Return the (X, Y) coordinate for the center point of the cell that contains the specified text.  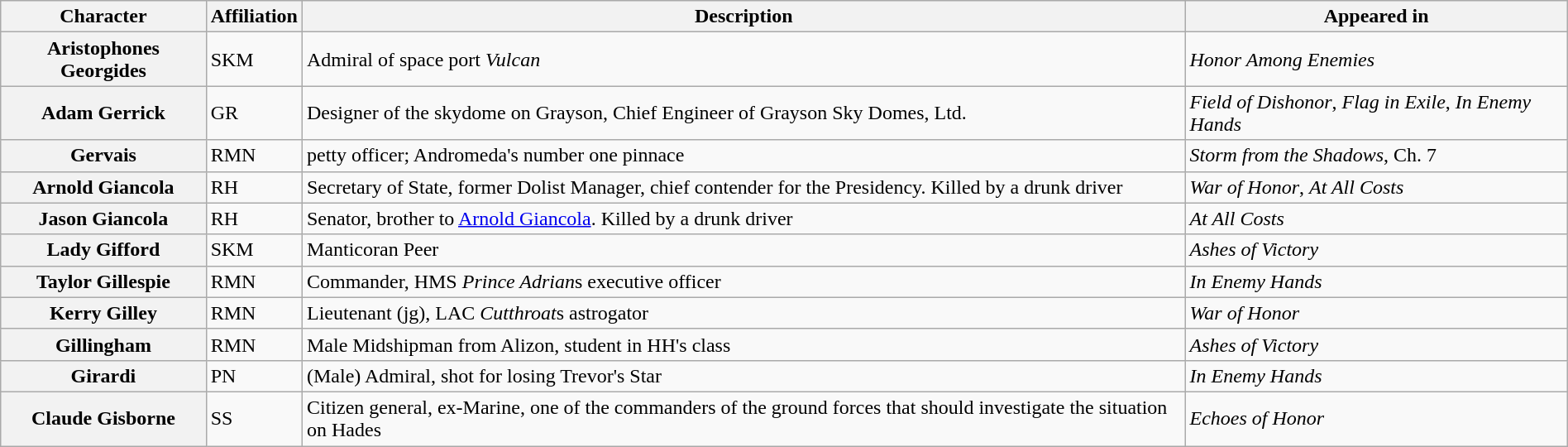
Lieutenant (jg), LAC Cutthroats astrogator (743, 313)
Girardi (103, 376)
Character (103, 17)
Storm from the Shadows, Ch. 7 (1376, 156)
GR (254, 113)
Arnold Giancola (103, 187)
PN (254, 376)
Citizen general, ex-Marine, one of the commanders of the ground forces that should investigate the situation on Hades (743, 419)
Gillingham (103, 344)
Appeared in (1376, 17)
Claude Gisborne (103, 419)
Adam Gerrick (103, 113)
War of Honor, At All Costs (1376, 187)
Gervais (103, 156)
Affiliation (254, 17)
Echoes of Honor (1376, 419)
Male Midshipman from Alizon, student in HH's class (743, 344)
Kerry Gilley (103, 313)
Secretary of State, former Dolist Manager, chief contender for the Presidency. Killed by a drunk driver (743, 187)
Lady Gifford (103, 250)
Manticoran Peer (743, 250)
Field of Dishonor, Flag in Exile, In Enemy Hands (1376, 113)
Jason Giancola (103, 219)
Aristophones Georgides (103, 60)
Description (743, 17)
Commander, HMS Prince Adrians executive officer (743, 281)
Taylor Gillespie (103, 281)
At All Costs (1376, 219)
petty officer; Andromeda's number one pinnace (743, 156)
(Male) Admiral, shot for losing Trevor's Star (743, 376)
Admiral of space port Vulcan (743, 60)
Honor Among Enemies (1376, 60)
Senator, brother to Arnold Giancola. Killed by a drunk driver (743, 219)
Designer of the skydome on Grayson, Chief Engineer of Grayson Sky Domes, Ltd. (743, 113)
SS (254, 419)
War of Honor (1376, 313)
